Determine the [x, y] coordinate at the center of the cell enclosing the given text.  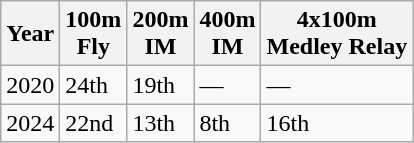
100mFly [94, 34]
16th [337, 123]
2024 [30, 123]
4x100mMedley Relay [337, 34]
Year [30, 34]
22nd [94, 123]
2020 [30, 85]
200mIM [160, 34]
19th [160, 85]
24th [94, 85]
400mIM [228, 34]
13th [160, 123]
8th [228, 123]
